Find where the given text appears and provide that cell's center as [x, y] coordinate. 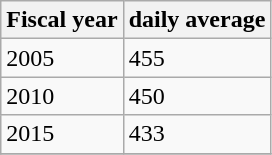
2005 [62, 58]
2015 [62, 134]
450 [197, 96]
2010 [62, 96]
455 [197, 58]
daily average [197, 20]
Fiscal year [62, 20]
433 [197, 134]
